Provide the [X, Y] coordinate of the cell's center where the given text is located.  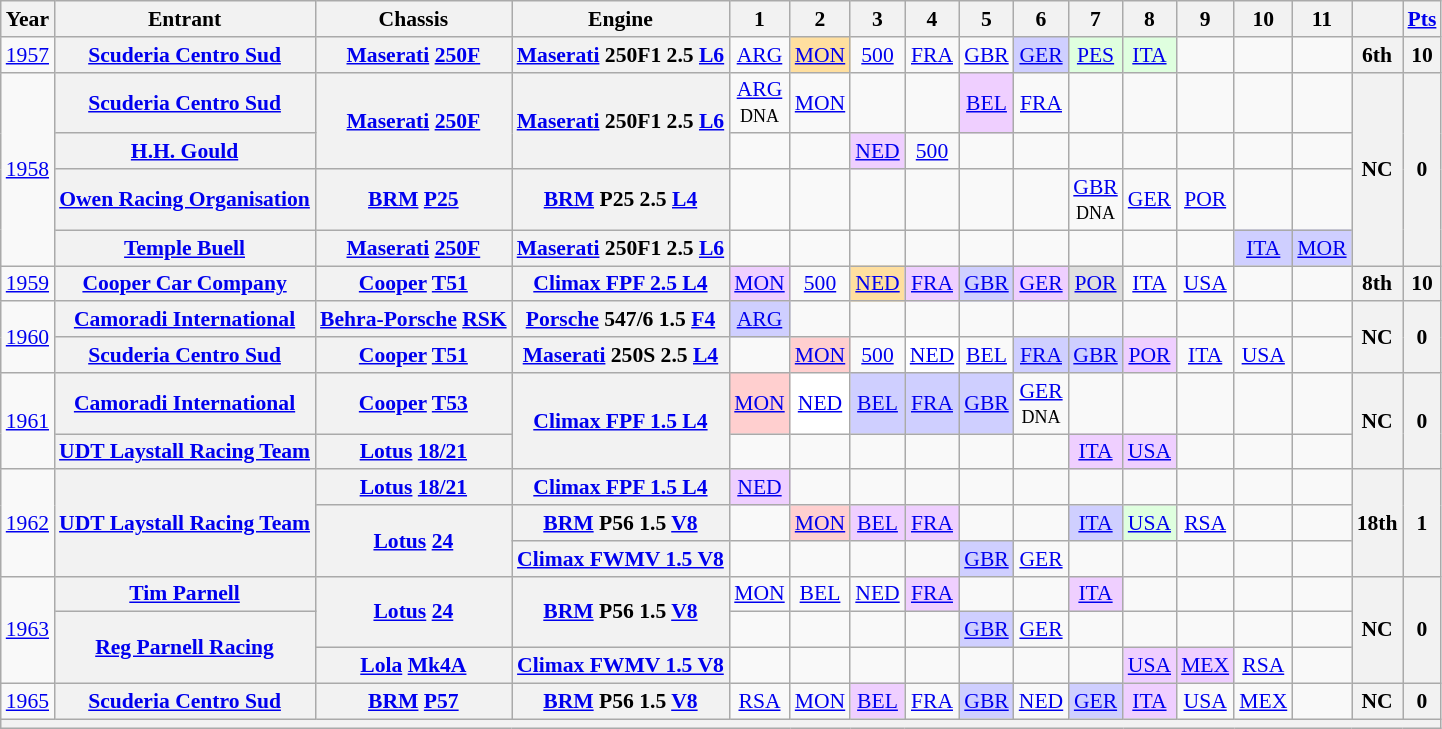
GBRDNA [1096, 200]
PES [1096, 55]
7 [1096, 19]
6 [1041, 19]
18th [1378, 524]
Chassis [414, 19]
BRM P57 [414, 701]
Climax FPF 2.5 L4 [621, 284]
Pts [1422, 19]
Cooper Car Company [184, 284]
Year [28, 19]
1961 [28, 422]
GERDNA [1041, 404]
1962 [28, 524]
MOR [1322, 248]
ARGDNA [760, 102]
Behra-Porsche RSK [414, 320]
2 [820, 19]
Entrant [184, 19]
1958 [28, 169]
Engine [621, 19]
Maserati 250S 2.5 L4 [621, 355]
4 [932, 19]
1963 [28, 630]
8th [1378, 284]
1960 [28, 338]
1957 [28, 55]
1959 [28, 284]
11 [1322, 19]
BRM P25 2.5 L4 [621, 200]
Reg Parnell Racing [184, 648]
9 [1205, 19]
Tim Parnell [184, 594]
H.H. Gould [184, 152]
Cooper T53 [414, 404]
5 [986, 19]
Temple Buell [184, 248]
8 [1150, 19]
Owen Racing Organisation [184, 200]
6th [1378, 55]
BRM P25 [414, 200]
Lola Mk4A [414, 666]
3 [877, 19]
Porsche 547/6 1.5 F4 [621, 320]
1965 [28, 701]
